Extract the [x, y] coordinate from the center of the cell holding the provided text.  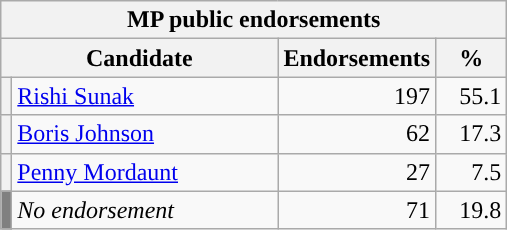
27 [357, 172]
Candidate [140, 58]
17.3 [472, 134]
62 [357, 134]
No endorsement [145, 210]
Endorsements [357, 58]
Boris Johnson [145, 134]
7.5 [472, 172]
55.1 [472, 96]
MP public endorsements [254, 20]
% [472, 58]
71 [357, 210]
197 [357, 96]
Rishi Sunak [145, 96]
19.8 [472, 210]
Penny Mordaunt [145, 172]
